Locate the cell with the specified text and output its (X, Y) center coordinate. 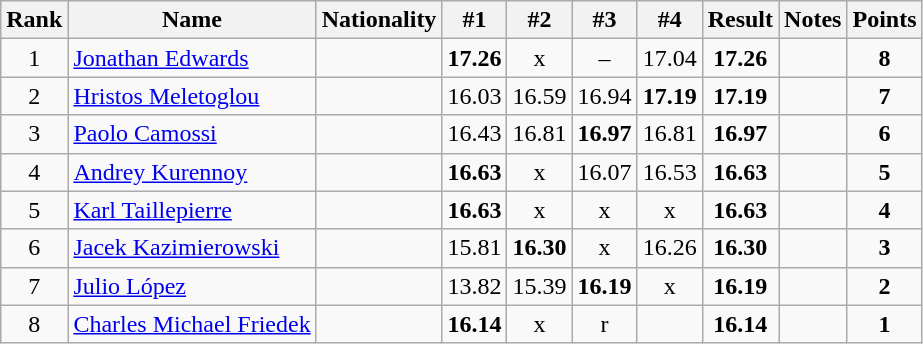
Name (192, 20)
r (604, 324)
Points (884, 20)
17.04 (670, 58)
Charles Michael Friedek (192, 324)
Notes (813, 20)
16.26 (670, 248)
Paolo Camossi (192, 134)
13.82 (474, 286)
16.53 (670, 172)
#4 (670, 20)
16.94 (604, 96)
16.07 (604, 172)
– (604, 58)
#2 (540, 20)
16.43 (474, 134)
Jacek Kazimierowski (192, 248)
#1 (474, 20)
Andrey Kurennoy (192, 172)
Rank (34, 20)
Jonathan Edwards (192, 58)
#3 (604, 20)
16.03 (474, 96)
15.81 (474, 248)
Hristos Meletoglou (192, 96)
15.39 (540, 286)
16.59 (540, 96)
Karl Taillepierre (192, 210)
Result (740, 20)
Nationality (379, 20)
Julio López (192, 286)
